Locate the cell with the specified text and output its [x, y] center coordinate. 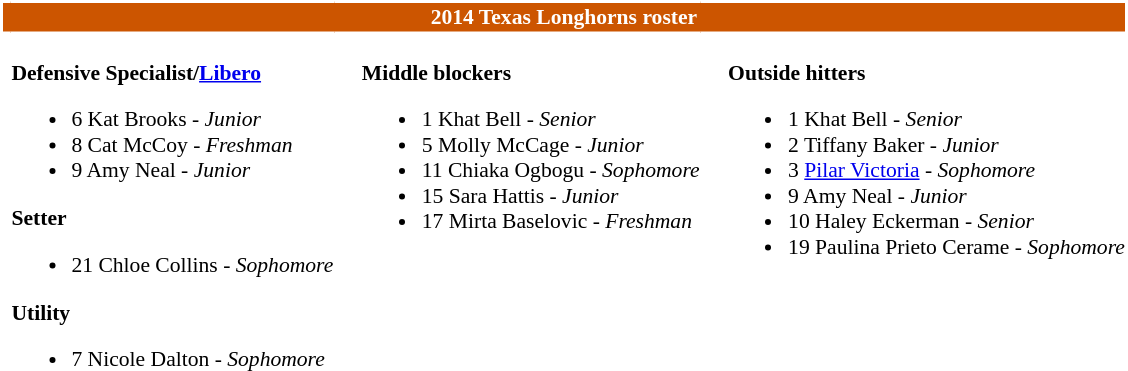
2014 Texas Longhorns roster [564, 18]
